Determine the [X, Y] coordinate at the center of the cell enclosing the given text.  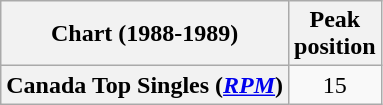
Canada Top Singles (RPM) [145, 85]
Chart (1988-1989) [145, 34]
15 [335, 85]
Peakposition [335, 34]
